Determine the [X, Y] coordinate at the center of the cell enclosing the given text.  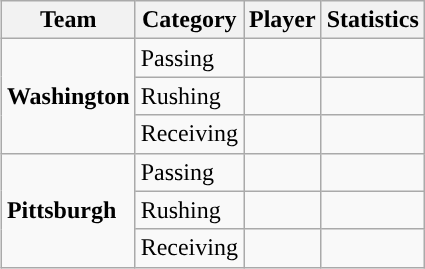
Player [283, 20]
Pittsburgh [68, 210]
Washington [68, 96]
Statistics [372, 20]
Team [68, 20]
Category [189, 20]
